Locate the cell with the specified text and output its [x, y] center coordinate. 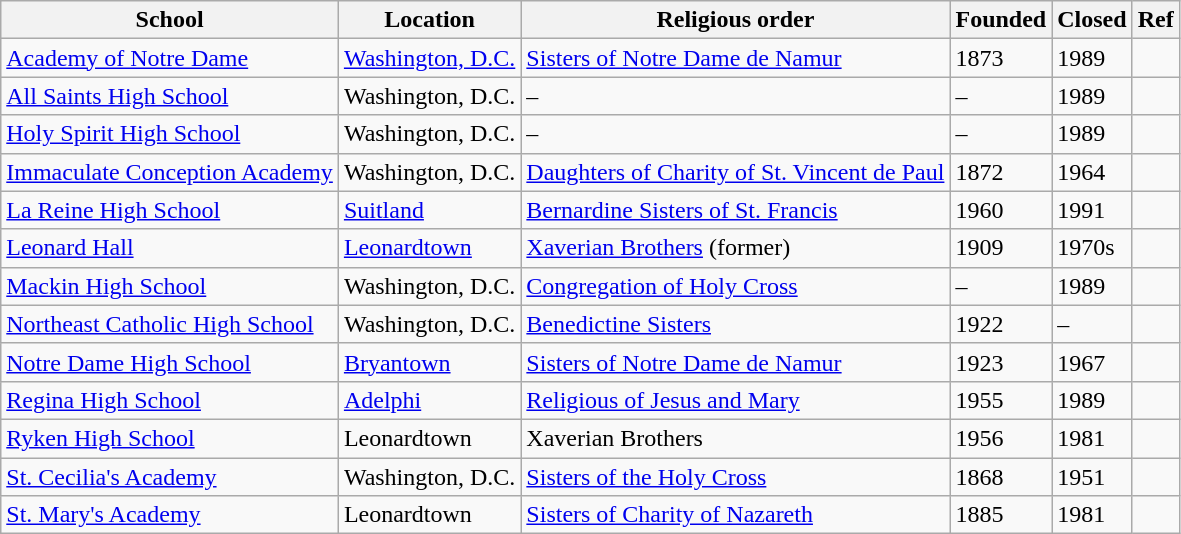
La Reine High School [170, 210]
1956 [1001, 438]
Holy Spirit High School [170, 134]
All Saints High School [170, 96]
Religious of Jesus and Mary [736, 400]
Bernardine Sisters of St. Francis [736, 210]
1960 [1001, 210]
1922 [1001, 324]
Sisters of Charity of Nazareth [736, 515]
Xaverian Brothers (former) [736, 248]
Benedictine Sisters [736, 324]
1970s [1092, 248]
Congregation of Holy Cross [736, 286]
Bryantown [429, 362]
Northeast Catholic High School [170, 324]
Regina High School [170, 400]
Adelphi [429, 400]
Ryken High School [170, 438]
Mackin High School [170, 286]
Leonard Hall [170, 248]
Closed [1092, 20]
1885 [1001, 515]
1991 [1092, 210]
1955 [1001, 400]
St. Cecilia's Academy [170, 477]
Sisters of the Holy Cross [736, 477]
Xaverian Brothers [736, 438]
1923 [1001, 362]
Immaculate Conception Academy [170, 172]
Academy of Notre Dame [170, 58]
Notre Dame High School [170, 362]
Daughters of Charity of St. Vincent de Paul [736, 172]
1951 [1092, 477]
Suitland [429, 210]
School [170, 20]
1967 [1092, 362]
1872 [1001, 172]
1868 [1001, 477]
1909 [1001, 248]
1964 [1092, 172]
Location [429, 20]
St. Mary's Academy [170, 515]
Ref [1156, 20]
1873 [1001, 58]
Founded [1001, 20]
Religious order [736, 20]
